Determine the [x, y] coordinate at the center of the cell enclosing the given text.  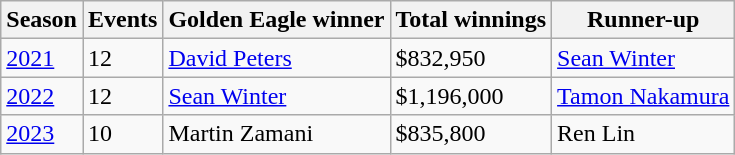
2022 [42, 96]
2021 [42, 58]
$835,800 [471, 134]
Season [42, 20]
Martin Zamani [276, 134]
Golden Eagle winner [276, 20]
$1,196,000 [471, 96]
Ren Lin [644, 134]
Total winnings [471, 20]
$832,950 [471, 58]
Events [122, 20]
Runner-up [644, 20]
10 [122, 134]
David Peters [276, 58]
Tamon Nakamura [644, 96]
2023 [42, 134]
